Identify which cell holds the provided text, then report its [x, y] central coordinate. 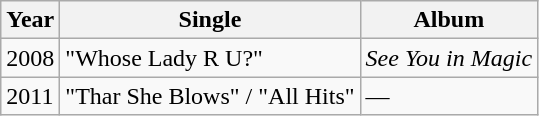
2008 [30, 58]
"Thar She Blows" / "All Hits" [210, 96]
Single [210, 20]
2011 [30, 96]
Year [30, 20]
"Whose Lady R U?" [210, 58]
Album [448, 20]
— [448, 96]
See You in Magic [448, 58]
